Find where the given text appears and provide that cell's center as (x, y) coordinate. 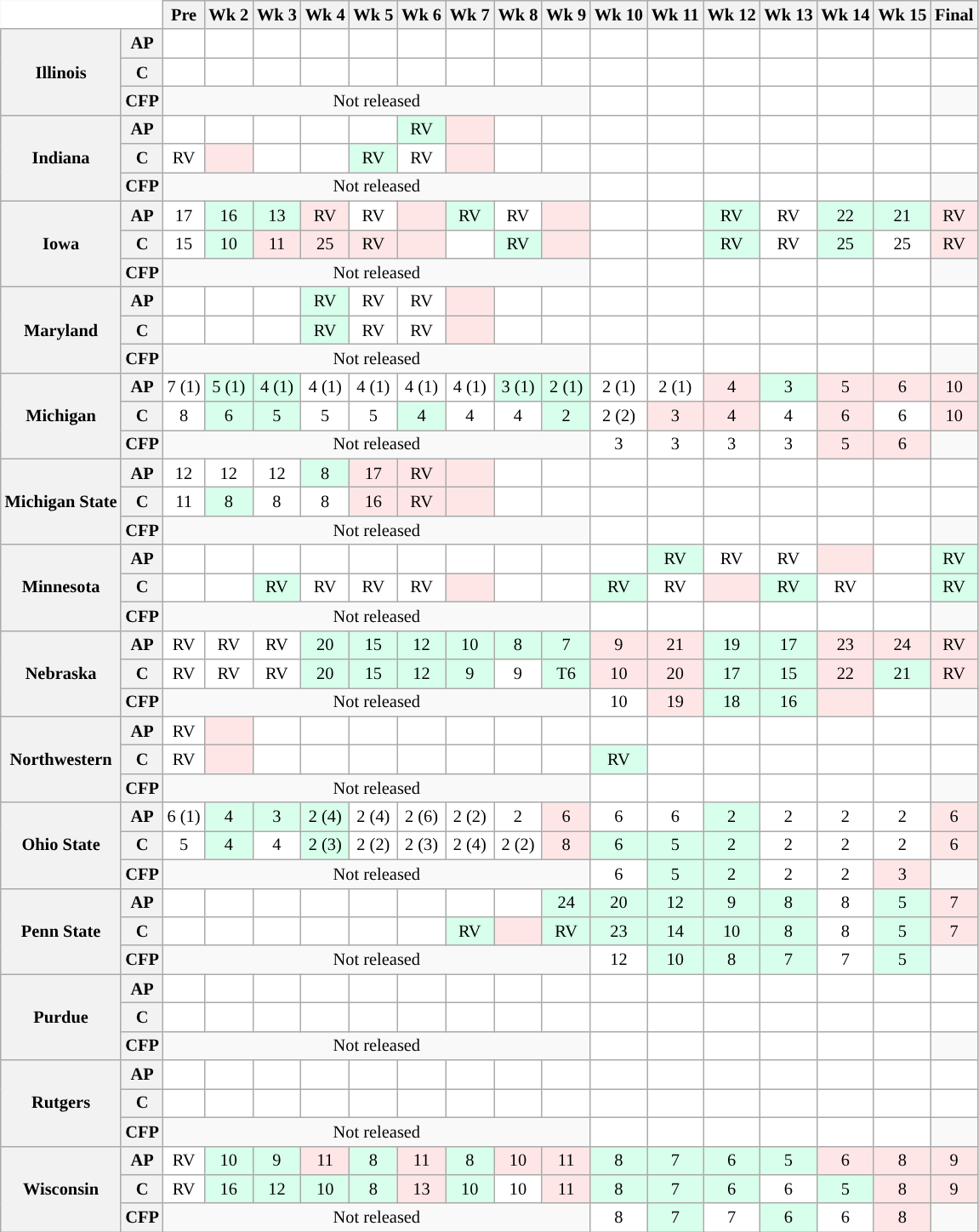
14 (675, 931)
Purdue (61, 1018)
Wk 9 (566, 14)
Wk 12 (731, 14)
Michigan State (61, 502)
Wk 4 (325, 14)
Michigan (61, 415)
Wk 13 (789, 14)
Indiana (61, 158)
18 (731, 702)
Wk 2 (228, 14)
2 (6) (422, 817)
Pre (184, 14)
Illinois (61, 71)
5 (1) (228, 387)
Wisconsin (61, 1189)
Minnesota (61, 587)
Northwestern (61, 759)
Nebraska (61, 674)
3 (1) (519, 387)
Maryland (61, 330)
6 (1) (184, 817)
Wk 5 (374, 14)
Wk 11 (675, 14)
Iowa (61, 243)
T6 (566, 673)
Penn State (61, 931)
Wk 10 (619, 14)
7 (1) (184, 387)
Wk 7 (470, 14)
Wk 15 (902, 14)
Wk 14 (845, 14)
Rutgers (61, 1103)
Wk 6 (422, 14)
Wk 3 (277, 14)
Final (954, 14)
Wk 8 (519, 14)
Ohio State (61, 846)
